Locate the cell with the specified text and output its [x, y] center coordinate. 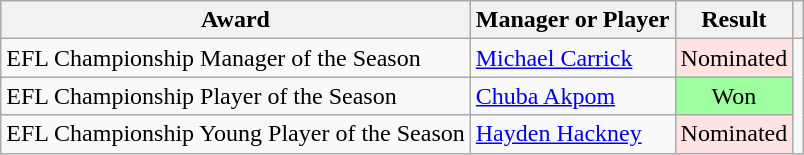
EFL Championship Young Player of the Season [236, 134]
Hayden Hackney [572, 134]
Chuba Akpom [572, 96]
EFL Championship Manager of the Season [236, 58]
Michael Carrick [572, 58]
Award [236, 20]
Manager or Player [572, 20]
EFL Championship Player of the Season [236, 96]
Result [734, 20]
Won [734, 96]
